Capture the cell that displays the provided text and extract its (x, y) central coordinate. 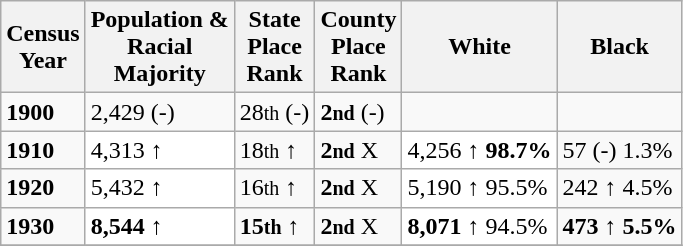
473 ↑ 5.5% (620, 226)
5,190 ↑ 95.5% (480, 188)
1930 (43, 226)
1900 (43, 112)
28th (-) (274, 112)
Black (620, 47)
1910 (43, 150)
Population &RacialMajority (160, 47)
5,432 ↑ (160, 188)
StatePlaceRank (274, 47)
57 (-) 1.3% (620, 150)
15th ↑ (274, 226)
16th ↑ (274, 188)
8,544 ↑ (160, 226)
8,071 ↑ 94.5% (480, 226)
242 ↑ 4.5% (620, 188)
2nd (-) (358, 112)
4,313 ↑ (160, 150)
1920 (43, 188)
4,256 ↑ 98.7% (480, 150)
CensusYear (43, 47)
18th ↑ (274, 150)
2,429 (-) (160, 112)
CountyPlaceRank (358, 47)
White (480, 47)
